Identify which cell holds the provided text, then report its (X, Y) central coordinate. 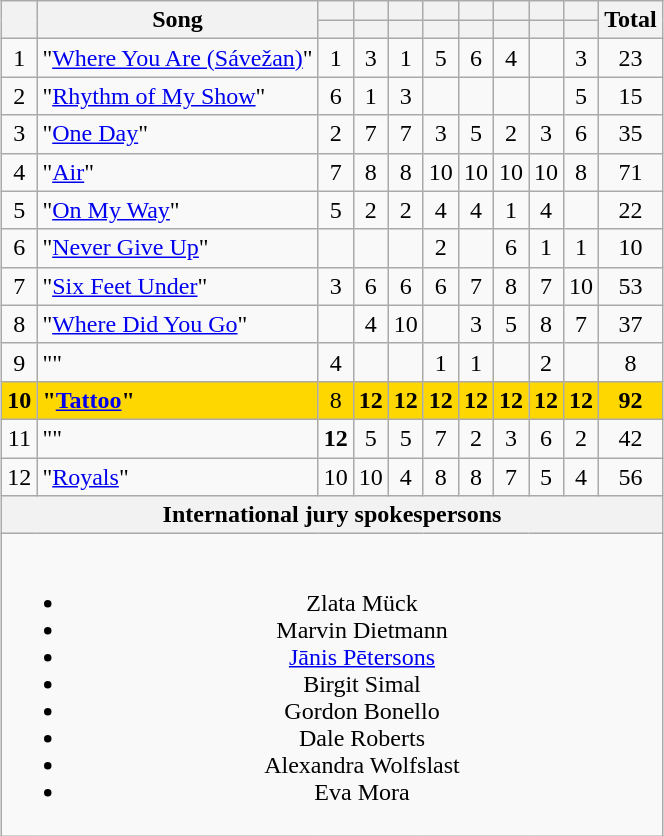
Total (631, 20)
"Air" (178, 172)
"On My Way" (178, 210)
Zlata MückMarvin DietmannJānis PētersonsBirgit SimalGordon BonelloDale RobertsAlexandra WolfslastEva Mora (332, 685)
15 (631, 96)
"Where You Are (Sávežan)" (178, 58)
"Six Feet Under" (178, 286)
22 (631, 210)
International jury spokespersons (332, 515)
"Where Did You Go" (178, 324)
56 (631, 477)
71 (631, 172)
"Never Give Up" (178, 248)
"One Day" (178, 134)
"Rhythm of My Show" (178, 96)
92 (631, 400)
"Royals" (178, 477)
35 (631, 134)
Song (178, 20)
11 (20, 438)
42 (631, 438)
53 (631, 286)
"Tattoo" (178, 400)
37 (631, 324)
9 (20, 362)
23 (631, 58)
